Extract the [X, Y] coordinate from the center of the cell holding the provided text.  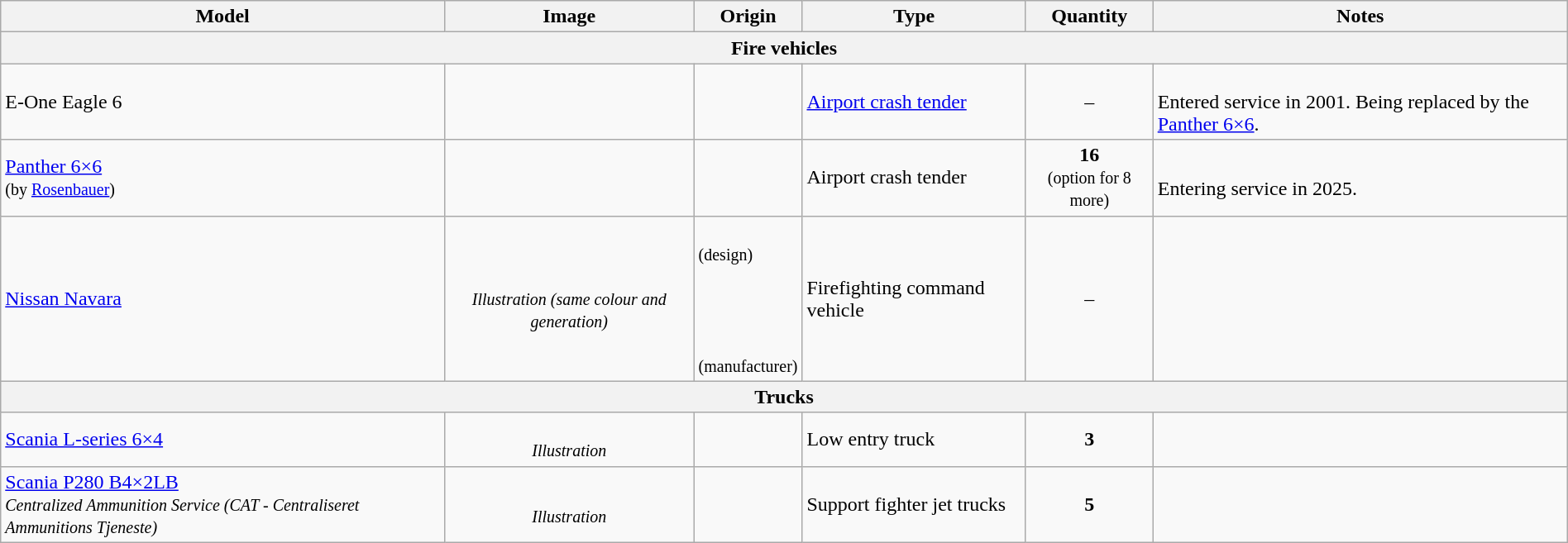
(design)(manufacturer) [748, 298]
Low entry truck [914, 440]
Notes [1360, 17]
Firefighting command vehicle [914, 298]
Trucks [784, 397]
Scania P280 B4×2LBCentralized Ammunition Service (CAT - Centraliseret Ammunitions Tjeneste) [223, 504]
Support fighter jet trucks [914, 504]
Origin [748, 17]
16(option for 8 more) [1089, 178]
E-One Eagle 6 [223, 102]
Quantity [1089, 17]
Model [223, 17]
Image [569, 17]
5 [1089, 504]
Entered service in 2001. Being replaced by the Panther 6×6. [1360, 102]
Illustration (same colour and generation) [569, 298]
Type [914, 17]
Fire vehicles [784, 48]
Entering service in 2025. [1360, 178]
Scania L-series 6×4 [223, 440]
Panther 6×6(by Rosenbauer) [223, 178]
3 [1089, 440]
Nissan Navara [223, 298]
